From the cell containing the given text, extract its center point as (X, Y) coordinate. 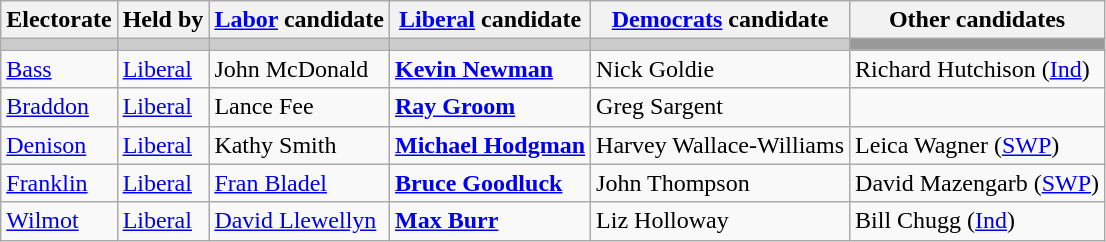
Fran Bladel (300, 183)
John McDonald (300, 69)
Michael Hodgman (490, 145)
Ray Groom (490, 107)
Labor candidate (300, 20)
Max Burr (490, 221)
Kathy Smith (300, 145)
Harvey Wallace-Williams (720, 145)
Other candidates (978, 20)
Liberal candidate (490, 20)
Bass (59, 69)
John Thompson (720, 183)
Leica Wagner (SWP) (978, 145)
Lance Fee (300, 107)
David Llewellyn (300, 221)
Denison (59, 145)
Democrats candidate (720, 20)
Nick Goldie (720, 69)
Richard Hutchison (Ind) (978, 69)
Held by (163, 20)
Greg Sargent (720, 107)
Electorate (59, 20)
Bruce Goodluck (490, 183)
Liz Holloway (720, 221)
Kevin Newman (490, 69)
Braddon (59, 107)
David Mazengarb (SWP) (978, 183)
Wilmot (59, 221)
Bill Chugg (Ind) (978, 221)
Franklin (59, 183)
